Scan for the cell matching the given text and deliver its (x, y) coordinate at center. 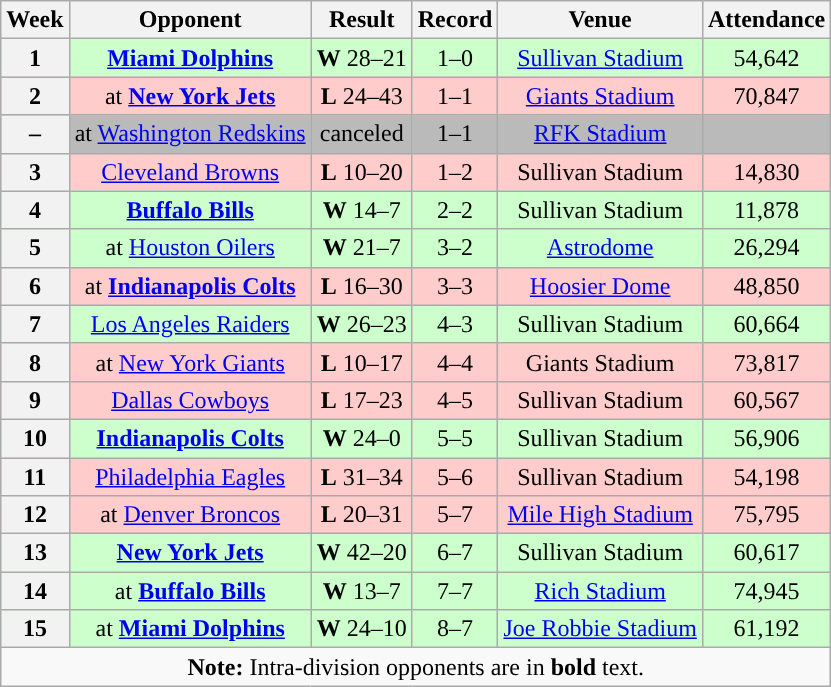
Los Angeles Raiders (190, 324)
W 14–7 (362, 210)
Indianapolis Colts (190, 438)
W 24–0 (362, 438)
Hoosier Dome (600, 286)
RFK Stadium (600, 134)
73,817 (766, 362)
New York Jets (190, 553)
Note: Intra-division opponents are in bold text. (416, 667)
Result (362, 20)
W 42–20 (362, 553)
12 (35, 515)
L 20–31 (362, 515)
60,567 (766, 400)
at Miami Dolphins (190, 629)
Miami Dolphins (190, 58)
1–2 (455, 172)
L 17–23 (362, 400)
at Buffalo Bills (190, 591)
5–7 (455, 515)
Opponent (190, 20)
7–7 (455, 591)
2 (35, 96)
14 (35, 591)
at Indianapolis Colts (190, 286)
15 (35, 629)
2–2 (455, 210)
canceled (362, 134)
3–3 (455, 286)
70,847 (766, 96)
61,192 (766, 629)
Buffalo Bills (190, 210)
L 10–20 (362, 172)
W 24–10 (362, 629)
5–6 (455, 477)
54,642 (766, 58)
4 (35, 210)
56,906 (766, 438)
26,294 (766, 248)
Attendance (766, 20)
6–7 (455, 553)
8 (35, 362)
at Washington Redskins (190, 134)
W 26–23 (362, 324)
Astrodome (600, 248)
at New York Jets (190, 96)
5 (35, 248)
14,830 (766, 172)
1–0 (455, 58)
at New York Giants (190, 362)
Mile High Stadium (600, 515)
11,878 (766, 210)
7 (35, 324)
4–4 (455, 362)
11 (35, 477)
Rich Stadium (600, 591)
Venue (600, 20)
Cleveland Browns (190, 172)
13 (35, 553)
L 16–30 (362, 286)
Joe Robbie Stadium (600, 629)
at Houston Oilers (190, 248)
54,198 (766, 477)
5–5 (455, 438)
1 (35, 58)
60,664 (766, 324)
74,945 (766, 591)
9 (35, 400)
L 24–43 (362, 96)
– (35, 134)
L 31–34 (362, 477)
Record (455, 20)
Dallas Cowboys (190, 400)
3–2 (455, 248)
48,850 (766, 286)
at Denver Broncos (190, 515)
Week (35, 20)
L 10–17 (362, 362)
60,617 (766, 553)
4–3 (455, 324)
3 (35, 172)
8–7 (455, 629)
75,795 (766, 515)
W 28–21 (362, 58)
W 21–7 (362, 248)
10 (35, 438)
6 (35, 286)
W 13–7 (362, 591)
Philadelphia Eagles (190, 477)
4–5 (455, 400)
